From the cell containing the given text, extract its center point as (x, y) coordinate. 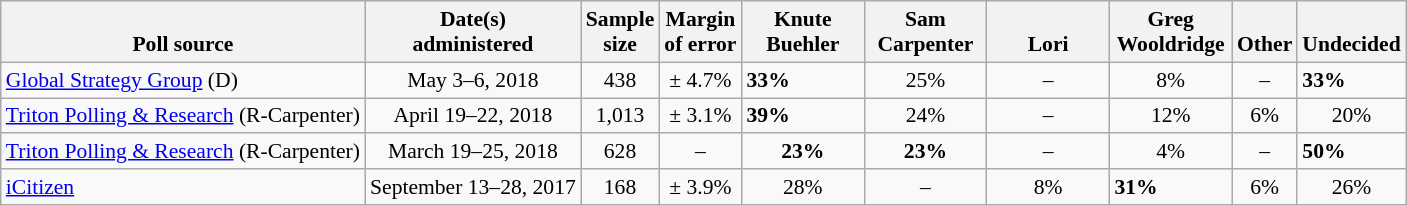
Undecided (1351, 32)
25% (926, 80)
Date(s)administered (473, 32)
12% (1170, 116)
4% (1170, 152)
26% (1351, 187)
438 (620, 80)
31% (1170, 187)
March 19–25, 2018 (473, 152)
Lori (1048, 32)
April 19–22, 2018 (473, 116)
Poll source (183, 32)
iCitizen (183, 187)
39% (804, 116)
628 (620, 152)
Other (1264, 32)
± 3.1% (700, 116)
Global Strategy Group (D) (183, 80)
24% (926, 116)
168 (620, 187)
September 13–28, 2017 (473, 187)
May 3–6, 2018 (473, 80)
50% (1351, 152)
GregWooldridge (1170, 32)
Marginof error (700, 32)
KnuteBuehler (804, 32)
± 4.7% (700, 80)
± 3.9% (700, 187)
Samplesize (620, 32)
28% (804, 187)
20% (1351, 116)
SamCarpenter (926, 32)
1,013 (620, 116)
